Detect which cell encompasses the target text, then output its [x, y] center coordinate. 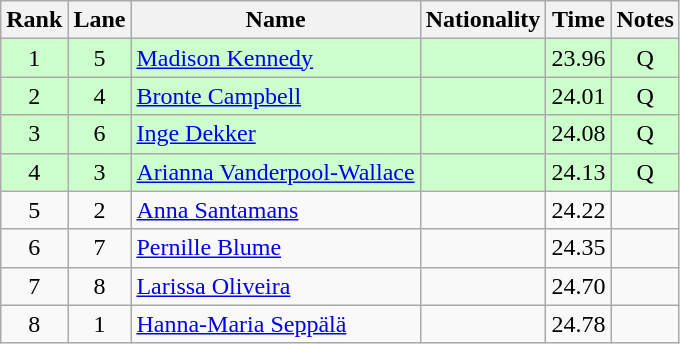
Larissa Oliveira [276, 286]
24.78 [578, 324]
Anna Santamans [276, 210]
Hanna-Maria Seppälä [276, 324]
Time [578, 20]
Name [276, 20]
23.96 [578, 58]
24.35 [578, 248]
Inge Dekker [276, 134]
Madison Kennedy [276, 58]
Lane [100, 20]
Arianna Vanderpool-Wallace [276, 172]
Nationality [483, 20]
Bronte Campbell [276, 96]
24.22 [578, 210]
24.70 [578, 286]
24.01 [578, 96]
Pernille Blume [276, 248]
Rank [34, 20]
24.13 [578, 172]
24.08 [578, 134]
Notes [645, 20]
